Output the [x, y] coordinate of the center of the cell containing the given text.  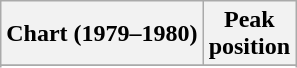
Peakposition [249, 34]
Chart (1979–1980) [102, 34]
